Locate the cell with the specified text and output its [x, y] center coordinate. 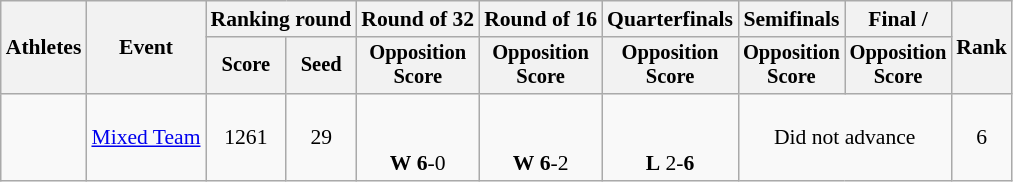
Ranking round [282, 19]
Did not advance [844, 138]
Score [246, 66]
Mixed Team [146, 138]
Quarterfinals [670, 19]
Final / [898, 19]
W 6-2 [540, 138]
Semifinals [792, 19]
Athletes [44, 48]
Rank [982, 48]
Round of 16 [540, 19]
6 [982, 138]
L 2-6 [670, 138]
Seed [321, 66]
Round of 32 [418, 19]
W 6-0 [418, 138]
29 [321, 138]
1261 [246, 138]
Event [146, 48]
